Find where the given text appears and provide that cell's center as (X, Y) coordinate. 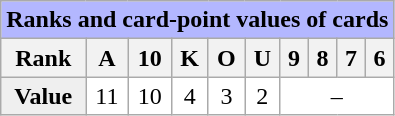
8 (322, 58)
11 (107, 96)
6 (380, 58)
K (190, 58)
O (226, 58)
7 (351, 58)
A (107, 58)
Ranks and card-point values of cards (198, 20)
U (262, 58)
– (337, 96)
4 (190, 96)
3 (226, 96)
2 (262, 96)
Value (44, 96)
9 (294, 58)
Rank (44, 58)
